Search for the cell housing the specified text and yield its (x, y) center coordinate. 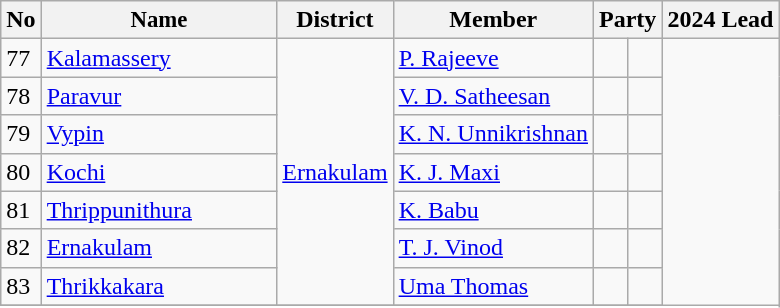
79 (21, 134)
Kalamassery (159, 58)
No (21, 20)
Thrikkakara (159, 286)
Vypin (159, 134)
77 (21, 58)
82 (21, 248)
2024 Lead (720, 20)
Member (493, 20)
Name (159, 20)
P. Rajeeve (493, 58)
Kochi (159, 172)
80 (21, 172)
V. D. Satheesan (493, 96)
Thrippunithura (159, 210)
Uma Thomas (493, 286)
Paravur (159, 96)
K. N. Unnikrishnan (493, 134)
83 (21, 286)
81 (21, 210)
K. J. Maxi (493, 172)
Party (628, 20)
78 (21, 96)
District (335, 20)
T. J. Vinod (493, 248)
K. Babu (493, 210)
